Scan for the cell matching the given text and deliver its (X, Y) coordinate at center. 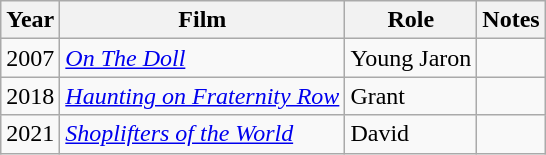
Role (411, 20)
Year (30, 20)
Notes (511, 20)
2007 (30, 58)
Shoplifters of the World (202, 134)
2018 (30, 96)
Haunting on Fraternity Row (202, 96)
Young Jaron (411, 58)
David (411, 134)
Grant (411, 96)
2021 (30, 134)
Film (202, 20)
On The Doll (202, 58)
